Scan for the cell matching the given text and deliver its (X, Y) coordinate at center. 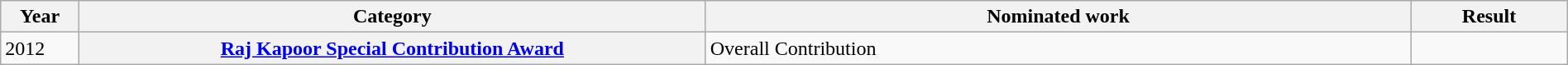
Overall Contribution (1059, 48)
Year (40, 17)
Result (1489, 17)
2012 (40, 48)
Raj Kapoor Special Contribution Award (392, 48)
Category (392, 17)
Nominated work (1059, 17)
